Detect which cell encompasses the target text, then output its (X, Y) center coordinate. 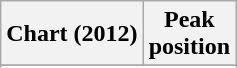
Peakposition (189, 34)
Chart (2012) (72, 34)
